Provide the [X, Y] coordinate of the cell's center where the given text is located.  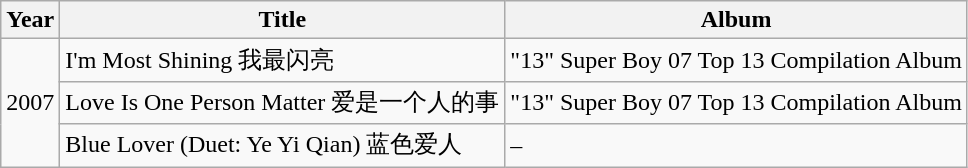
I'm Most Shining 我最闪亮 [282, 60]
2007 [30, 103]
Title [282, 20]
– [736, 146]
Love Is One Person Matter 爱是一个人的事 [282, 102]
Album [736, 20]
Blue Lover (Duet: Ye Yi Qian) 蓝色爱人 [282, 146]
Year [30, 20]
